Determine the (x, y) coordinate at the center of the cell enclosing the given text.  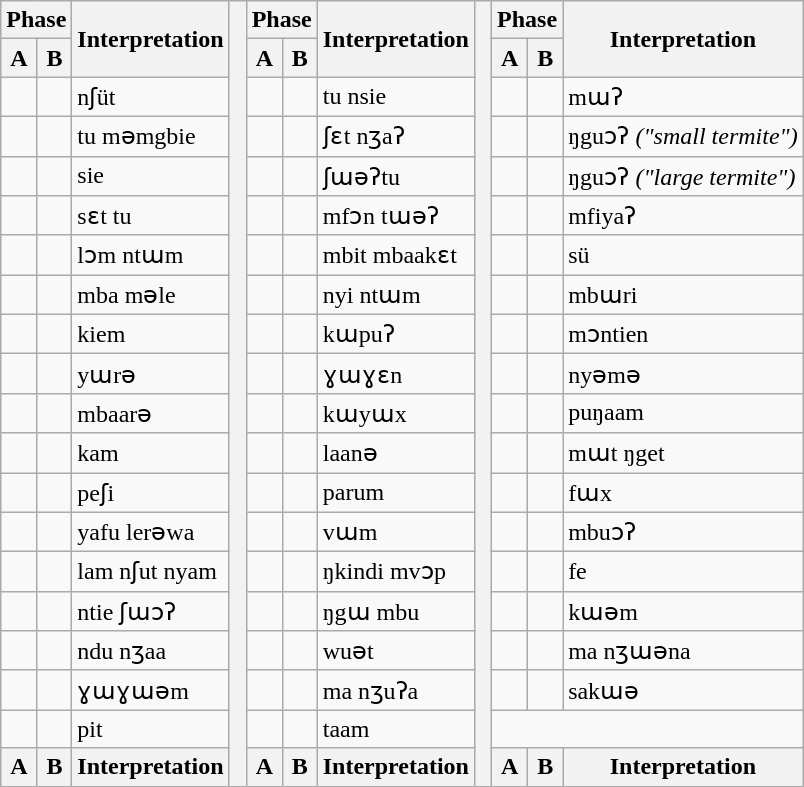
tu nsie (396, 97)
kɯəm (684, 611)
sakɯə (684, 690)
ʃɛt nʒaʔ (396, 136)
mbɯri (684, 295)
kam (150, 453)
kɯyɯx (396, 413)
mɯʔ (684, 97)
ŋgɯ mbu (396, 611)
mɔntien (684, 334)
ɣɯɣɯəm (150, 690)
ŋkindi mvɔp (396, 572)
mfɔn tɯəʔ (396, 216)
nʃüt (150, 97)
peʃi (150, 492)
fe (684, 572)
puŋaam (684, 413)
nyi ntɯm (396, 295)
pit (150, 729)
kiem (150, 334)
ʃɯəʔtu (396, 176)
tu məmgbie (150, 136)
ma nʒɯəna (684, 651)
lam nʃut nyam (150, 572)
ɣɯɣɛn (396, 374)
ntie ʃɯɔʔ (150, 611)
vɯm (396, 532)
kɯpuʔ (396, 334)
sɛt tu (150, 216)
mɯt ŋget (684, 453)
mbuɔʔ (684, 532)
sü (684, 255)
ma nʒuʔa (396, 690)
taam (396, 729)
sie (150, 176)
ndu nʒaa (150, 651)
ŋguɔʔ ("small termite") (684, 136)
nyəmə (684, 374)
mba məle (150, 295)
yɯrə (150, 374)
mfiyaʔ (684, 216)
wuət (396, 651)
fɯx (684, 492)
yafu lerəwa (150, 532)
laanə (396, 453)
mbit mbaakɛt (396, 255)
mbaarə (150, 413)
lɔm ntɯm (150, 255)
parum (396, 492)
ŋguɔʔ ("large termite") (684, 176)
